Output the (x, y) coordinate of the center of the cell containing the given text.  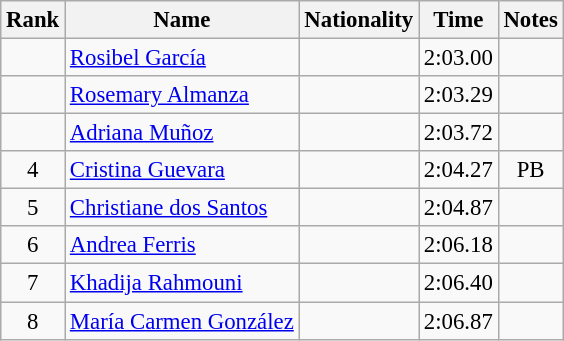
2:03.29 (459, 95)
Rank (33, 20)
María Carmen González (182, 321)
5 (33, 208)
PB (530, 170)
Rosibel García (182, 58)
Name (182, 20)
2:03.72 (459, 133)
2:03.00 (459, 58)
7 (33, 283)
Nationality (358, 20)
Time (459, 20)
Andrea Ferris (182, 245)
6 (33, 245)
Cristina Guevara (182, 170)
Adriana Muñoz (182, 133)
Khadija Rahmouni (182, 283)
4 (33, 170)
2:06.18 (459, 245)
2:04.27 (459, 170)
Rosemary Almanza (182, 95)
Notes (530, 20)
2:06.40 (459, 283)
2:06.87 (459, 321)
2:04.87 (459, 208)
8 (33, 321)
Christiane dos Santos (182, 208)
